Search for the cell housing the specified text and yield its (X, Y) center coordinate. 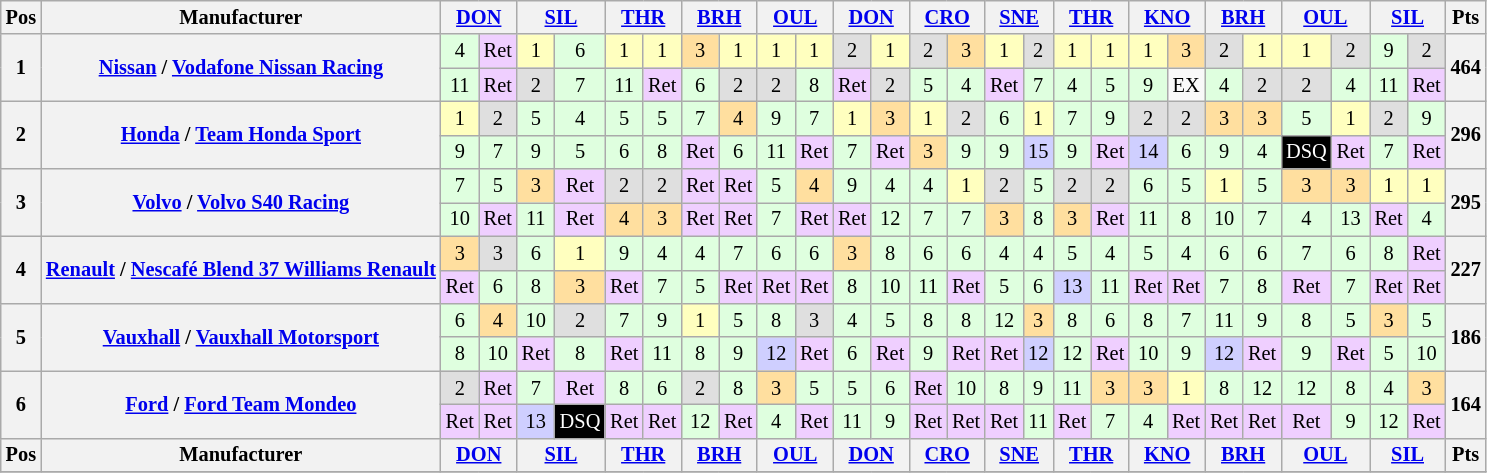
EX (1186, 85)
Honda / Team Honda Sport (241, 134)
227 (1466, 270)
Ford / Ford Team Mondeo (241, 404)
Vauxhall / Vauxhall Motorsport (241, 336)
Volvo / Volvo S40 Racing (241, 202)
Renault / Nescafé Blend 37 Williams Renault (241, 270)
296 (1466, 134)
464 (1466, 68)
Nissan / Vodafone Nissan Racing (241, 68)
14 (1148, 152)
15 (1038, 152)
295 (1466, 202)
164 (1466, 404)
186 (1466, 336)
